Return (x, y) of the center of cell containing provided text 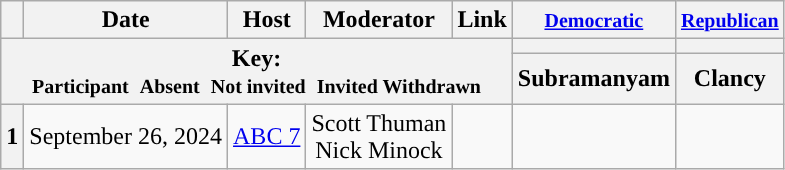
Democratic (594, 20)
Moderator (379, 20)
Link (482, 20)
Scott ThumanNick Minock (379, 136)
Clancy (730, 78)
1 (12, 136)
ABC 7 (267, 136)
Date (126, 20)
Key: Participant Absent Not invited Invited Withdrawn (257, 72)
September 26, 2024 (126, 136)
Subramanyam (594, 78)
Republican (730, 20)
Host (267, 20)
